Provide the [X, Y] coordinate of the cell's center where the given text is located.  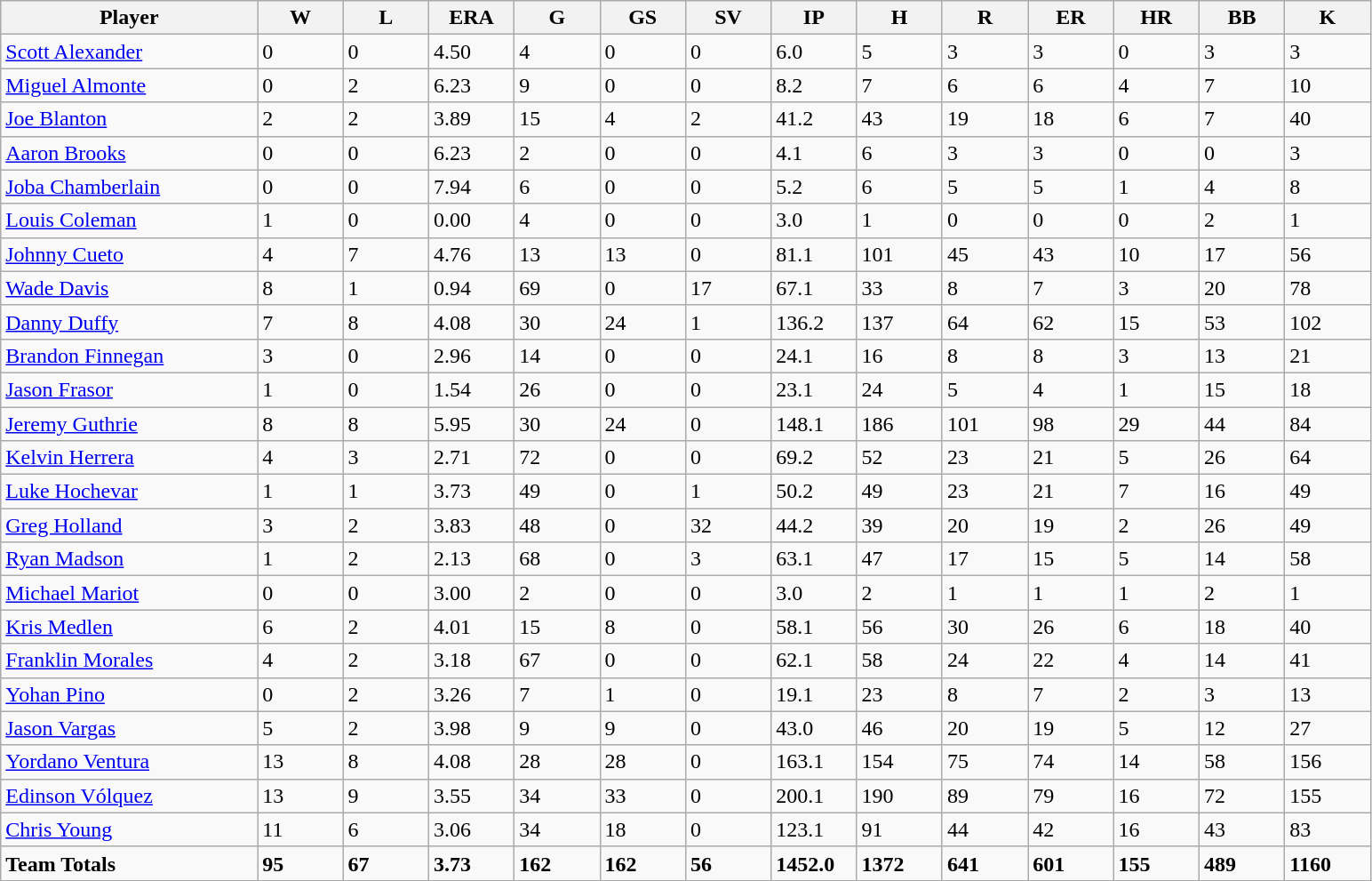
Louis Coleman [130, 220]
H [899, 18]
4.1 [814, 153]
Jeremy Guthrie [130, 424]
Brandon Finnegan [130, 356]
Jason Vargas [130, 728]
24.1 [814, 356]
42 [1071, 829]
27 [1328, 728]
48 [557, 525]
0.94 [471, 288]
1160 [1328, 863]
136.2 [814, 322]
102 [1328, 322]
50.2 [814, 492]
2.13 [471, 559]
489 [1241, 863]
91 [899, 829]
Chris Young [130, 829]
Yohan Pino [130, 694]
1452.0 [814, 863]
5.95 [471, 424]
2.96 [471, 356]
W [300, 18]
11 [300, 829]
39 [899, 525]
79 [1071, 796]
Yordano Ventura [130, 762]
641 [985, 863]
3.55 [471, 796]
1372 [899, 863]
3.83 [471, 525]
41.2 [814, 119]
Player [130, 18]
GS [642, 18]
3.26 [471, 694]
22 [1071, 661]
89 [985, 796]
Franklin Morales [130, 661]
186 [899, 424]
62.1 [814, 661]
3.00 [471, 593]
52 [899, 458]
23.1 [814, 389]
Danny Duffy [130, 322]
84 [1328, 424]
Johnny Cueto [130, 254]
69.2 [814, 458]
BB [1241, 18]
74 [1071, 762]
Edinson Vólquez [130, 796]
63.1 [814, 559]
69 [557, 288]
0.00 [471, 220]
45 [985, 254]
4.50 [471, 52]
41 [1328, 661]
G [557, 18]
43.0 [814, 728]
Jason Frasor [130, 389]
19.1 [814, 694]
67.1 [814, 288]
137 [899, 322]
6.0 [814, 52]
5.2 [814, 187]
58.1 [814, 627]
44.2 [814, 525]
Kris Medlen [130, 627]
1.54 [471, 389]
98 [1071, 424]
Joe Blanton [130, 119]
32 [728, 525]
148.1 [814, 424]
Joba Chamberlain [130, 187]
Greg Holland [130, 525]
HR [1156, 18]
IP [814, 18]
163.1 [814, 762]
Ryan Madson [130, 559]
47 [899, 559]
78 [1328, 288]
Wade Davis [130, 288]
68 [557, 559]
123.1 [814, 829]
3.98 [471, 728]
7.94 [471, 187]
62 [1071, 322]
81.1 [814, 254]
8.2 [814, 85]
R [985, 18]
Kelvin Herrera [130, 458]
156 [1328, 762]
95 [300, 863]
75 [985, 762]
3.18 [471, 661]
Michael Mariot [130, 593]
53 [1241, 322]
29 [1156, 424]
Luke Hochevar [130, 492]
190 [899, 796]
46 [899, 728]
4.01 [471, 627]
601 [1071, 863]
Scott Alexander [130, 52]
154 [899, 762]
12 [1241, 728]
83 [1328, 829]
200.1 [814, 796]
K [1328, 18]
Team Totals [130, 863]
2.71 [471, 458]
Miguel Almonte [130, 85]
Aaron Brooks [130, 153]
3.89 [471, 119]
SV [728, 18]
4.76 [471, 254]
3.06 [471, 829]
ERA [471, 18]
ER [1071, 18]
L [386, 18]
